Search for the cell housing the specified text and yield its (x, y) center coordinate. 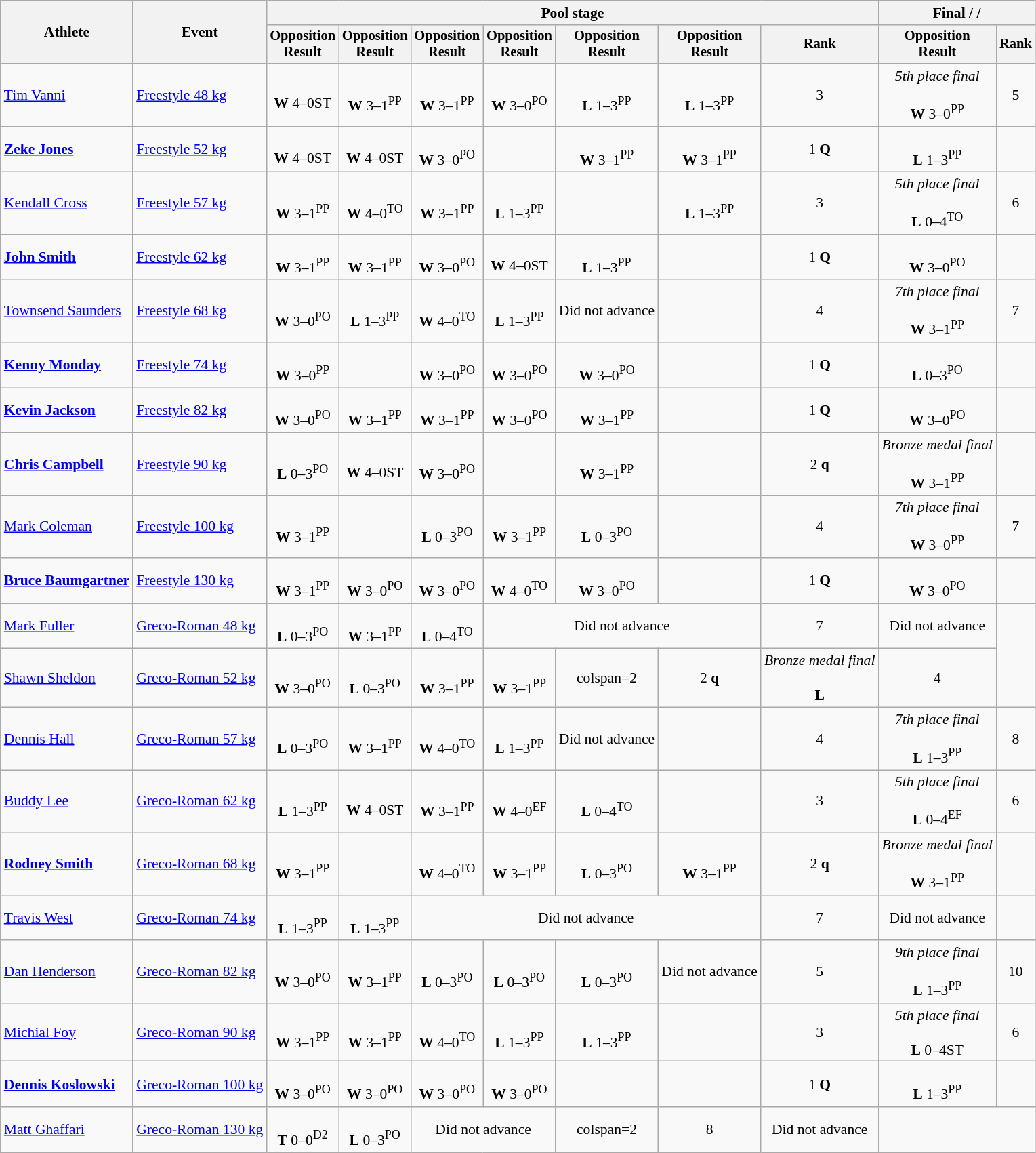
5th place finalL 0–4TO (937, 203)
Dan Henderson (66, 971)
Freestyle 48 kg (199, 95)
Chris Campbell (66, 464)
Zeke Jones (66, 149)
Greco-Roman 100 kg (199, 1085)
Dennis Hall (66, 739)
Shawn Sheldon (66, 678)
7th place finalW 3–1PP (937, 311)
5th place finalL 0–4ST (937, 1033)
Mark Fuller (66, 626)
Event (199, 33)
Freestyle 90 kg (199, 464)
Buddy Lee (66, 801)
Mark Coleman (66, 527)
Athlete (66, 33)
Townsend Saunders (66, 311)
Matt Ghaffari (66, 1129)
T 0–0D2 (302, 1129)
Greco-Roman 74 kg (199, 918)
Final / / (957, 13)
Greco-Roman 90 kg (199, 1033)
Freestyle 82 kg (199, 411)
7th place finalL 1–3PP (937, 739)
10 (1016, 971)
5th place finalL 0–4EF (937, 801)
Bruce Baumgartner (66, 580)
7th place finalW 3–0PP (937, 527)
Greco-Roman 48 kg (199, 626)
Greco-Roman 130 kg (199, 1129)
Freestyle 100 kg (199, 527)
Kevin Jackson (66, 411)
W 4–0EF (519, 801)
Travis West (66, 918)
Freestyle 62 kg (199, 258)
Freestyle 68 kg (199, 311)
Greco-Roman 82 kg (199, 971)
5th place finalW 3–0PP (937, 95)
9th place finalL 1–3PP (937, 971)
Greco-Roman 68 kg (199, 864)
Freestyle 130 kg (199, 580)
Dennis Koslowski (66, 1085)
Greco-Roman 52 kg (199, 678)
Bronze medal finalL (820, 678)
Kenny Monday (66, 365)
Freestyle 52 kg (199, 149)
Michial Foy (66, 1033)
Rodney Smith (66, 864)
Tim Vanni (66, 95)
Greco-Roman 62 kg (199, 801)
Pool stage (572, 13)
Greco-Roman 57 kg (199, 739)
Freestyle 74 kg (199, 365)
W 3–0PP (302, 365)
Freestyle 57 kg (199, 203)
John Smith (66, 258)
Kendall Cross (66, 203)
